Scan for the cell matching the given text and deliver its (x, y) coordinate at center. 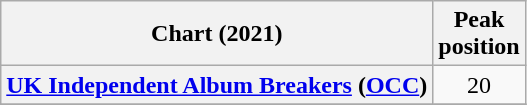
Peakposition (479, 34)
20 (479, 85)
UK Independent Album Breakers (OCC) (217, 85)
Chart (2021) (217, 34)
